Return (X, Y) of the center of cell containing provided text 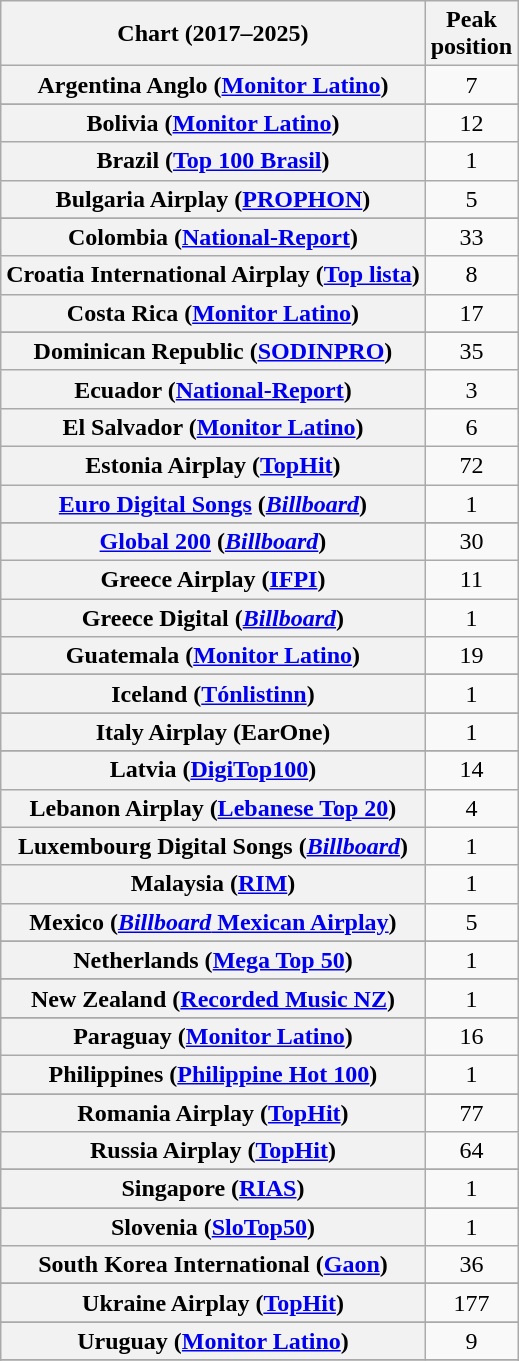
3 (471, 389)
7 (471, 85)
14 (471, 770)
Italy Airplay (EarOne) (213, 732)
64 (471, 1151)
Latvia (DigiTop100) (213, 770)
77 (471, 1113)
Colombia (National-Report) (213, 237)
Philippines (Philippine Hot 100) (213, 1074)
South Korea International (Gaon) (213, 1265)
Croatia International Airplay (Top lista) (213, 275)
177 (471, 1303)
New Zealand (Recorded Music NZ) (213, 998)
8 (471, 275)
72 (471, 465)
Romania Airplay (TopHit) (213, 1113)
Ecuador (National-Report) (213, 389)
Chart (2017–2025) (213, 34)
Peakposition (471, 34)
Dominican Republic (SODINPRO) (213, 351)
Iceland (Tónlistinn) (213, 694)
Bolivia (Monitor Latino) (213, 123)
30 (471, 542)
35 (471, 351)
36 (471, 1265)
Estonia Airplay (TopHit) (213, 465)
Malaysia (RIM) (213, 884)
9 (471, 1341)
19 (471, 656)
El Salvador (Monitor Latino) (213, 427)
Netherlands (Mega Top 50) (213, 960)
Lebanon Airplay (Lebanese Top 20) (213, 808)
Guatemala (Monitor Latino) (213, 656)
4 (471, 808)
Argentina Anglo (Monitor Latino) (213, 85)
Mexico (Billboard Mexican Airplay) (213, 922)
33 (471, 237)
Russia Airplay (TopHit) (213, 1151)
Paraguay (Monitor Latino) (213, 1036)
Global 200 (Billboard) (213, 542)
11 (471, 580)
Singapore (RIAS) (213, 1189)
Ukraine Airplay (TopHit) (213, 1303)
Luxembourg Digital Songs (Billboard) (213, 846)
Uruguay (Monitor Latino) (213, 1341)
6 (471, 427)
Slovenia (SloTop50) (213, 1227)
Greece Airplay (IFPI) (213, 580)
16 (471, 1036)
Greece Digital (Billboard) (213, 618)
Bulgaria Airplay (PROPHON) (213, 199)
Euro Digital Songs (Billboard) (213, 503)
Brazil (Top 100 Brasil) (213, 161)
17 (471, 313)
Costa Rica (Monitor Latino) (213, 313)
12 (471, 123)
